Determine the (x, y) coordinate at the center of the cell enclosing the given text.  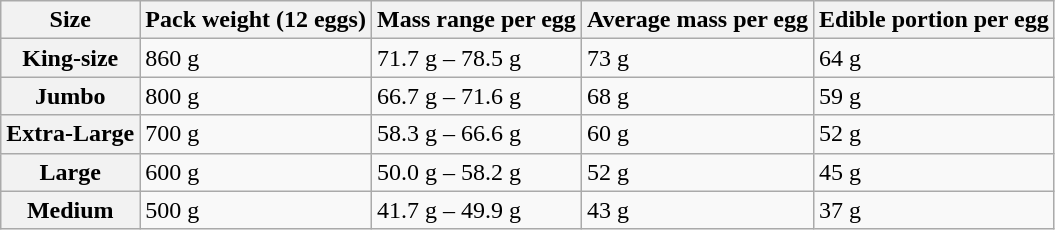
66.7 g – 71.6 g (476, 96)
60 g (697, 134)
Edible portion per egg (934, 20)
Size (70, 20)
45 g (934, 172)
860 g (256, 58)
58.3 g – 66.6 g (476, 134)
Extra-Large (70, 134)
800 g (256, 96)
43 g (697, 210)
500 g (256, 210)
Jumbo (70, 96)
64 g (934, 58)
Medium (70, 210)
Large (70, 172)
700 g (256, 134)
Average mass per egg (697, 20)
59 g (934, 96)
50.0 g – 58.2 g (476, 172)
Mass range per egg (476, 20)
King-size (70, 58)
600 g (256, 172)
73 g (697, 58)
71.7 g – 78.5 g (476, 58)
Pack weight (12 eggs) (256, 20)
41.7 g – 49.9 g (476, 210)
68 g (697, 96)
37 g (934, 210)
